Return [x, y] of the center of cell containing provided text 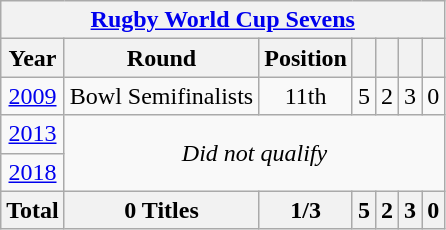
0 Titles [161, 210]
Bowl Semifinalists [161, 96]
1/3 [306, 210]
Total [33, 210]
2018 [33, 172]
Year [33, 58]
2009 [33, 96]
2013 [33, 134]
Did not qualify [254, 153]
Position [306, 58]
11th [306, 96]
Round [161, 58]
Rugby World Cup Sevens [223, 20]
